Identify which cell holds the provided text, then report its (X, Y) central coordinate. 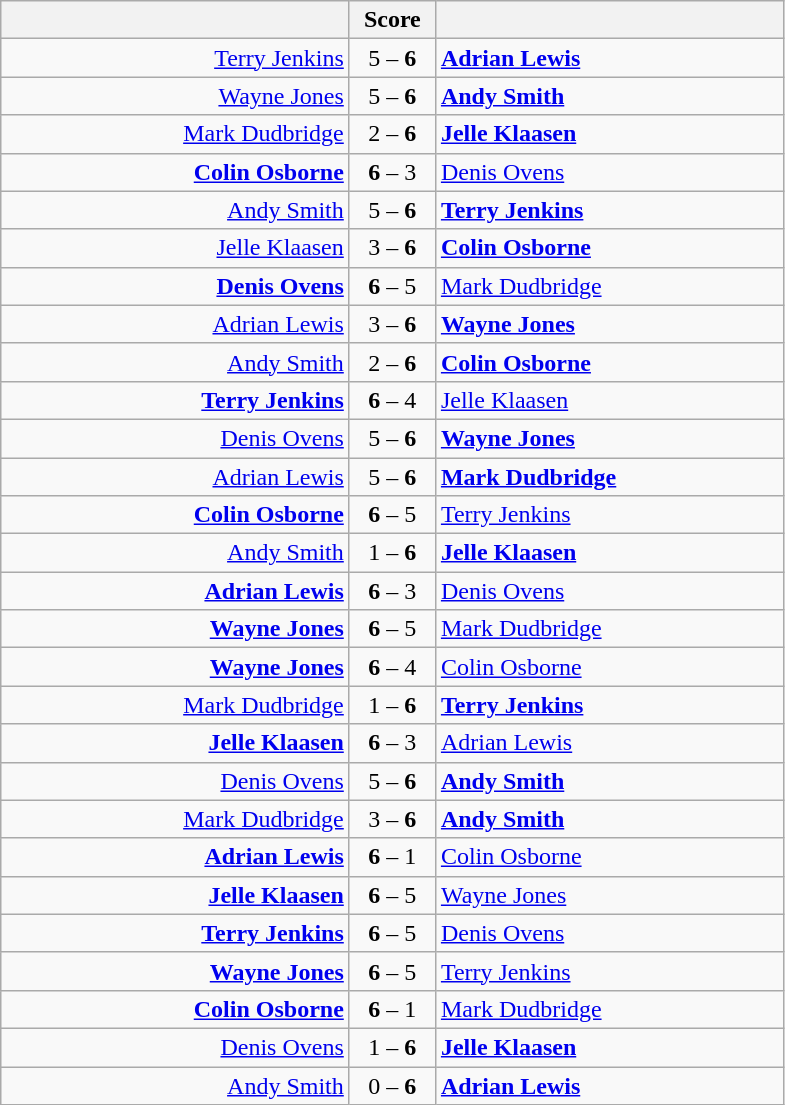
0 – 6 (392, 1085)
Score (392, 20)
